Search for the cell housing the specified text and yield its (X, Y) center coordinate. 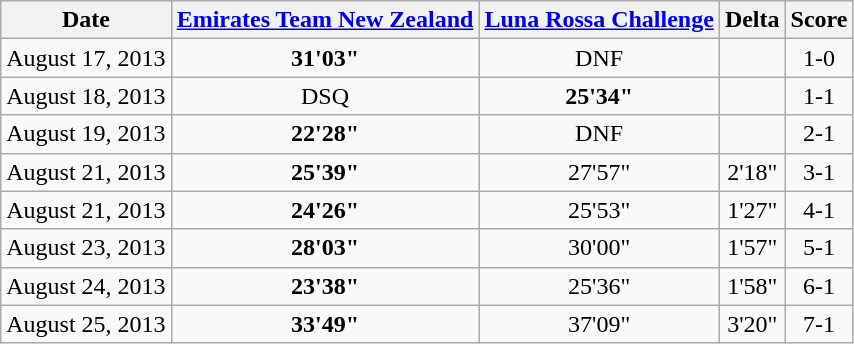
2-1 (819, 134)
1-1 (819, 96)
1'27" (752, 210)
Emirates Team New Zealand (325, 20)
25'36" (599, 286)
August 24, 2013 (86, 286)
1-0 (819, 58)
2'18" (752, 172)
August 18, 2013 (86, 96)
August 23, 2013 (86, 248)
23'38" (325, 286)
Luna Rossa Challenge (599, 20)
30'00" (599, 248)
Date (86, 20)
5-1 (819, 248)
4-1 (819, 210)
28'03" (325, 248)
August 17, 2013 (86, 58)
August 19, 2013 (86, 134)
1'57" (752, 248)
Score (819, 20)
25'53" (599, 210)
22'28" (325, 134)
3'20" (752, 324)
DSQ (325, 96)
7-1 (819, 324)
27'57" (599, 172)
24'26" (325, 210)
1'58" (752, 286)
25'39" (325, 172)
Delta (752, 20)
3-1 (819, 172)
31'03" (325, 58)
25'34" (599, 96)
6-1 (819, 286)
33'49" (325, 324)
August 25, 2013 (86, 324)
37'09" (599, 324)
